Locate the cell with the specified text and output its [X, Y] center coordinate. 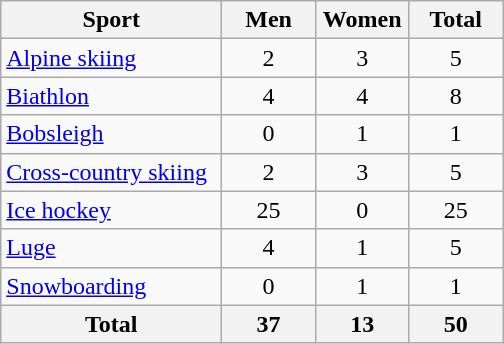
13 [362, 324]
Men [269, 20]
Cross-country skiing [112, 172]
Snowboarding [112, 286]
50 [456, 324]
Biathlon [112, 96]
37 [269, 324]
Alpine skiing [112, 58]
Bobsleigh [112, 134]
Luge [112, 248]
Women [362, 20]
Sport [112, 20]
8 [456, 96]
Ice hockey [112, 210]
